Detect which cell encompasses the target text, then output its [x, y] center coordinate. 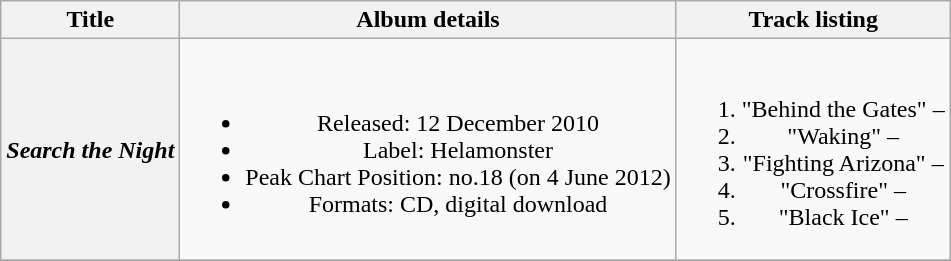
"Behind the Gates" – "Waking" – "Fighting Arizona" – "Crossfire" – "Black Ice" – [813, 150]
Title [90, 20]
Album details [428, 20]
Released: 12 December 2010Label: HelamonsterPeak Chart Position: no.18 (on 4 June 2012)Formats: CD, digital download [428, 150]
Track listing [813, 20]
Search the Night [90, 150]
